Return [x, y] of the center of cell containing provided text 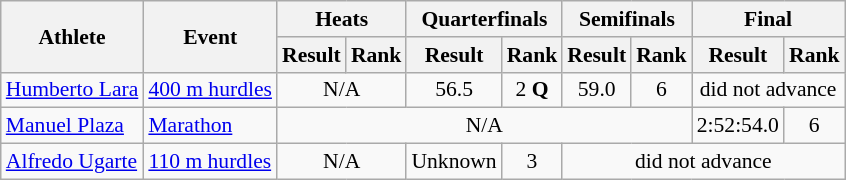
59.0 [596, 90]
56.5 [454, 90]
110 m hurdles [210, 162]
2 Q [532, 90]
2:52:54.0 [738, 126]
Heats [342, 19]
Semifinals [626, 19]
Event [210, 36]
Alfredo Ugarte [72, 162]
Athlete [72, 36]
Final [768, 19]
Manuel Plaza [72, 126]
Quarterfinals [484, 19]
Unknown [454, 162]
3 [532, 162]
Humberto Lara [72, 90]
400 m hurdles [210, 90]
Marathon [210, 126]
